Pinpoint the cell where the given text exists, returning its (x, y) midpoint coordinate. 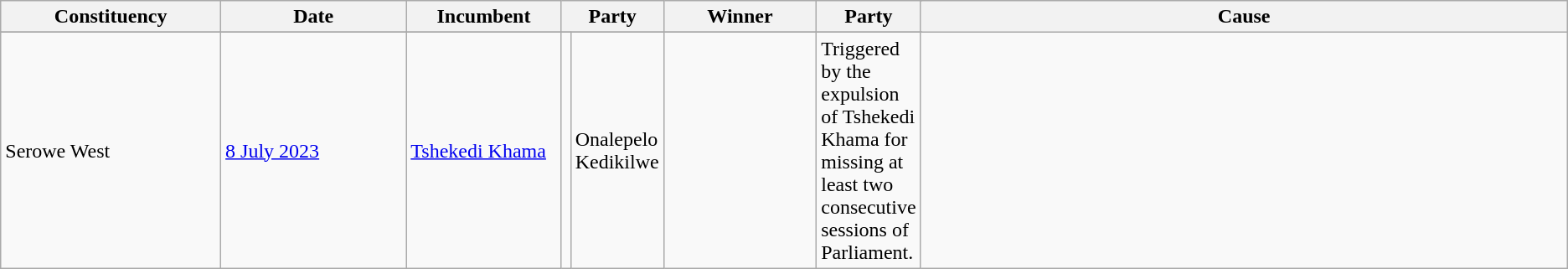
Cause (1244, 17)
Serowe West (111, 151)
8 July 2023 (313, 151)
Constituency (111, 17)
Onalepelo Kedikilwe (616, 151)
Winner (740, 17)
Triggered by the expulsion of Tshekedi Khama for missing at least two consecutive sessions of Parliament. (869, 151)
Incumbent (484, 17)
Tshekedi Khama (484, 151)
Date (313, 17)
